Extract the (X, Y) coordinate from the center of the cell holding the provided text.  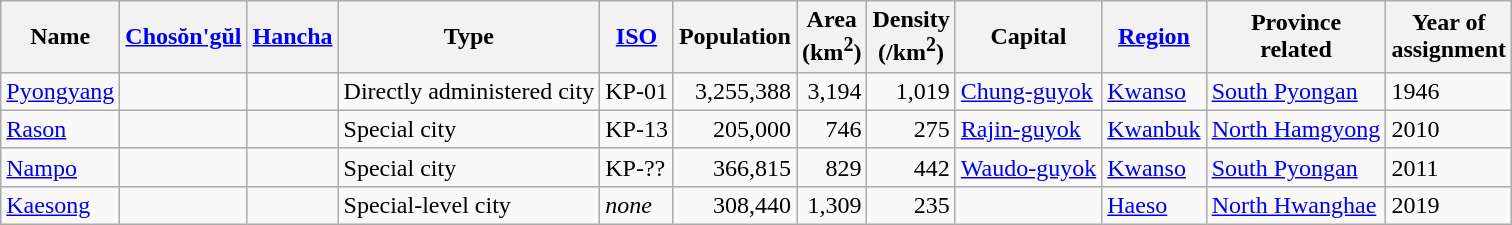
Chosŏn'gŭl (184, 37)
1,019 (911, 91)
Provincerelated (1296, 37)
Rajin-guyok (1028, 129)
1,309 (831, 205)
235 (911, 205)
KP-?? (637, 167)
Type (469, 37)
none (637, 205)
ISO (637, 37)
Chung-guyok (1028, 91)
Capital (1028, 37)
2010 (1449, 129)
Rason (60, 129)
Kaesong (60, 205)
KP-13 (637, 129)
366,815 (734, 167)
1946 (1449, 91)
3,194 (831, 91)
275 (911, 129)
Nampo (60, 167)
North Hwanghae (1296, 205)
746 (831, 129)
Area(km2) (831, 37)
North Hamgyong (1296, 129)
Haeso (1154, 205)
Density(/km2) (911, 37)
308,440 (734, 205)
Year ofassignment (1449, 37)
Pyongyang (60, 91)
2019 (1449, 205)
Hancha (292, 37)
Population (734, 37)
442 (911, 167)
Special-level city (469, 205)
Kwanbuk (1154, 129)
KP-01 (637, 91)
Region (1154, 37)
2011 (1449, 167)
Waudo-guyok (1028, 167)
3,255,388 (734, 91)
Directly administered city (469, 91)
829 (831, 167)
205,000 (734, 129)
Name (60, 37)
